Pinpoint the cell where the given text exists, returning its [X, Y] midpoint coordinate. 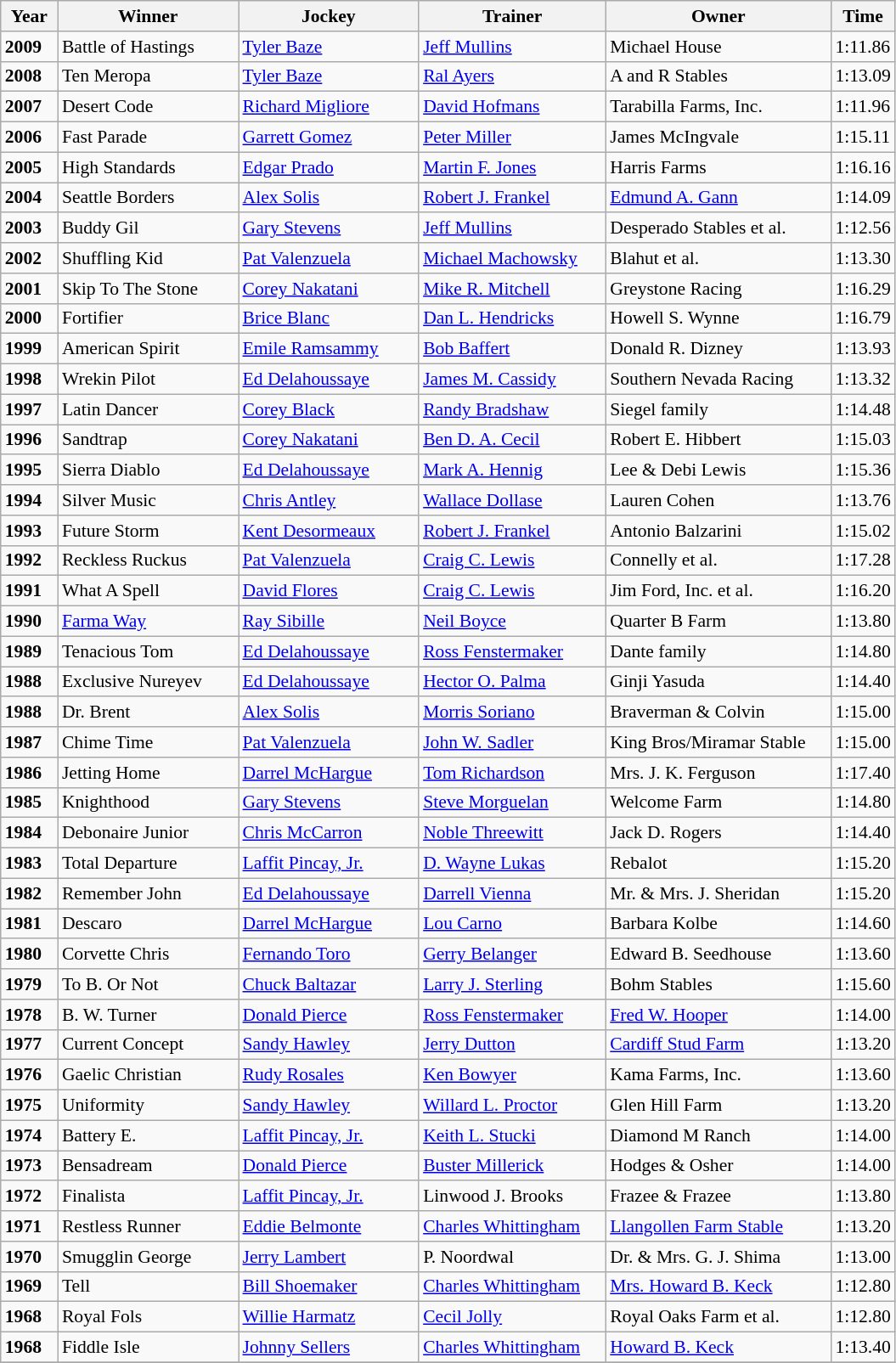
1:15.60 [863, 984]
Jerry Lambert [328, 1257]
1971 [29, 1226]
Frazee & Frazee [718, 1197]
Skip To The Stone [148, 289]
Robert E. Hibbert [718, 440]
Corvette Chris [148, 955]
Winner [148, 16]
Garrett Gomez [328, 138]
1985 [29, 803]
Chris McCarron [328, 833]
Siegel family [718, 409]
Lou Carno [512, 924]
Dan L. Hendricks [512, 318]
Howell S. Wynne [718, 318]
Ben D. A. Cecil [512, 440]
2001 [29, 289]
Fast Parade [148, 138]
1978 [29, 1015]
Hector O. Palma [512, 682]
Desperado Stables et al. [718, 228]
Wallace Dollase [512, 500]
Emile Ramsammy [328, 349]
Harris Farms [718, 167]
Brice Blanc [328, 318]
Southern Nevada Racing [718, 380]
Buster Millerick [512, 1166]
Peter Miller [512, 138]
Fortifier [148, 318]
2007 [29, 107]
Dr. & Mrs. G. J. Shima [718, 1257]
1:13.32 [863, 380]
1:17.40 [863, 773]
Jetting Home [148, 773]
Howard B. Keck [718, 1348]
Glen Hill Farm [718, 1106]
1998 [29, 380]
Farma Way [148, 622]
Ken Bowyer [512, 1075]
2003 [29, 228]
Rebalot [718, 864]
1:13.00 [863, 1257]
Morris Soriano [512, 712]
Martin F. Jones [512, 167]
1999 [29, 349]
Mark A. Hennig [512, 470]
B. W. Turner [148, 1015]
1995 [29, 470]
Chuck Baltazar [328, 984]
Cecil Jolly [512, 1317]
Johnny Sellers [328, 1348]
Tarabilla Farms, Inc. [718, 107]
2009 [29, 47]
1:16.20 [863, 591]
Lee & Debi Lewis [718, 470]
Trainer [512, 16]
Willard L. Proctor [512, 1106]
Llangollen Farm Stable [718, 1226]
Mrs. J. K. Ferguson [718, 773]
1:15.03 [863, 440]
2002 [29, 258]
Willie Harmatz [328, 1317]
Restless Runner [148, 1226]
Current Concept [148, 1045]
1986 [29, 773]
Remember John [148, 893]
Diamond M Ranch [718, 1135]
1:16.29 [863, 289]
Wrekin Pilot [148, 380]
Greystone Racing [718, 289]
Exclusive Nureyev [148, 682]
1984 [29, 833]
Rudy Rosales [328, 1075]
Steve Morguelan [512, 803]
Bob Baffert [512, 349]
Tom Richardson [512, 773]
1979 [29, 984]
1996 [29, 440]
High Standards [148, 167]
Year [29, 16]
Kent Desormeaux [328, 531]
Mrs. Howard B. Keck [718, 1287]
Seattle Borders [148, 198]
Dr. Brent [148, 712]
Edmund A. Gann [718, 198]
Chris Antley [328, 500]
1992 [29, 560]
Donald R. Dizney [718, 349]
2005 [29, 167]
1:16.79 [863, 318]
Bill Shoemaker [328, 1287]
1972 [29, 1197]
Noble Threewitt [512, 833]
1994 [29, 500]
Ten Meropa [148, 76]
P. Noordwal [512, 1257]
1976 [29, 1075]
Jack D. Rogers [718, 833]
A and R Stables [718, 76]
1997 [29, 409]
Battle of Hastings [148, 47]
Linwood J. Brooks [512, 1197]
Gaelic Christian [148, 1075]
Keith L. Stucki [512, 1135]
Mr. & Mrs. J. Sheridan [718, 893]
1975 [29, 1106]
1993 [29, 531]
1989 [29, 651]
2006 [29, 138]
King Bros/Miramar Stable [718, 742]
1970 [29, 1257]
Jerry Dutton [512, 1045]
1:12.56 [863, 228]
Jim Ford, Inc. et al. [718, 591]
Owner [718, 16]
Jockey [328, 16]
Randy Bradshaw [512, 409]
D. Wayne Lukas [512, 864]
Total Departure [148, 864]
1:11.86 [863, 47]
Fernando Toro [328, 955]
Kama Farms, Inc. [718, 1075]
1973 [29, 1166]
Ginji Yasuda [718, 682]
1:13.09 [863, 76]
Edgar Prado [328, 167]
Richard Migliore [328, 107]
Tenacious Tom [148, 651]
Smugglin George [148, 1257]
Dante family [718, 651]
1:11.96 [863, 107]
Royal Oaks Farm et al. [718, 1317]
John W. Sadler [512, 742]
1977 [29, 1045]
Fiddle Isle [148, 1348]
1:13.30 [863, 258]
Fred W. Hooper [718, 1015]
1:13.40 [863, 1348]
Buddy Gil [148, 228]
1:14.48 [863, 409]
Knighthood [148, 803]
David Flores [328, 591]
Reckless Ruckus [148, 560]
American Spirit [148, 349]
Eddie Belmonte [328, 1226]
Quarter B Farm [718, 622]
Royal Fols [148, 1317]
1:14.09 [863, 198]
Michael House [718, 47]
1983 [29, 864]
What A Spell [148, 591]
Gerry Belanger [512, 955]
1:13.76 [863, 500]
1974 [29, 1135]
Mike R. Mitchell [512, 289]
Silver Music [148, 500]
Uniformity [148, 1106]
Future Storm [148, 531]
Ral Ayers [512, 76]
Hodges & Osher [718, 1166]
Braverman & Colvin [718, 712]
Bensadream [148, 1166]
1:13.93 [863, 349]
To B. Or Not [148, 984]
Corey Black [328, 409]
1:16.16 [863, 167]
Michael Machowsky [512, 258]
1:17.28 [863, 560]
1987 [29, 742]
1990 [29, 622]
1969 [29, 1287]
Edward B. Seedhouse [718, 955]
Tell [148, 1287]
Neil Boyce [512, 622]
2008 [29, 76]
1:14.60 [863, 924]
Darrell Vienna [512, 893]
Descaro [148, 924]
Lauren Cohen [718, 500]
Desert Code [148, 107]
Chime Time [148, 742]
Welcome Farm [718, 803]
Bohm Stables [718, 984]
Ray Sibille [328, 622]
James McIngvale [718, 138]
Shuffling Kid [148, 258]
David Hofmans [512, 107]
1980 [29, 955]
1982 [29, 893]
1:15.36 [863, 470]
Time [863, 16]
Blahut et al. [718, 258]
Cardiff Stud Farm [718, 1045]
Sandtrap [148, 440]
1981 [29, 924]
Larry J. Sterling [512, 984]
1:15.02 [863, 531]
Sierra Diablo [148, 470]
Finalista [148, 1197]
Battery E. [148, 1135]
Antonio Balzarini [718, 531]
Debonaire Junior [148, 833]
2004 [29, 198]
2000 [29, 318]
1991 [29, 591]
Barbara Kolbe [718, 924]
Latin Dancer [148, 409]
James M. Cassidy [512, 380]
1:15.11 [863, 138]
Connelly et al. [718, 560]
